Locate the cell with the specified text and output its [x, y] center coordinate. 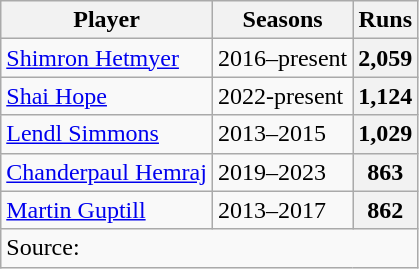
2013–2017 [282, 210]
2022-present [282, 96]
Source: [210, 248]
Player [107, 20]
Lendl Simmons [107, 134]
Chanderpaul Hemraj [107, 172]
2013–2015 [282, 134]
2019–2023 [282, 172]
2016–present [282, 58]
1,124 [386, 96]
Runs [386, 20]
Seasons [282, 20]
863 [386, 172]
Shimron Hetmyer [107, 58]
Shai Hope [107, 96]
1,029 [386, 134]
2,059 [386, 58]
Martin Guptill [107, 210]
862 [386, 210]
